Find where the given text appears and provide that cell's center as (x, y) coordinate. 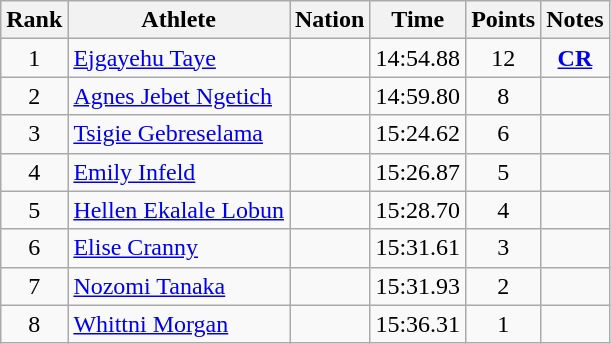
Nation (330, 20)
Emily Infeld (179, 172)
15:36.31 (418, 324)
Time (418, 20)
14:59.80 (418, 96)
Nozomi Tanaka (179, 286)
Athlete (179, 20)
Agnes Jebet Ngetich (179, 96)
Points (504, 20)
7 (34, 286)
Ejgayehu Taye (179, 58)
Whittni Morgan (179, 324)
CR (575, 58)
15:26.87 (418, 172)
Rank (34, 20)
15:28.70 (418, 210)
15:24.62 (418, 134)
Hellen Ekalale Lobun (179, 210)
15:31.93 (418, 286)
12 (504, 58)
15:31.61 (418, 248)
Elise Cranny (179, 248)
14:54.88 (418, 58)
Tsigie Gebreselama (179, 134)
Notes (575, 20)
